Return the (x, y) coordinate for the center point of the cell that contains the specified text.  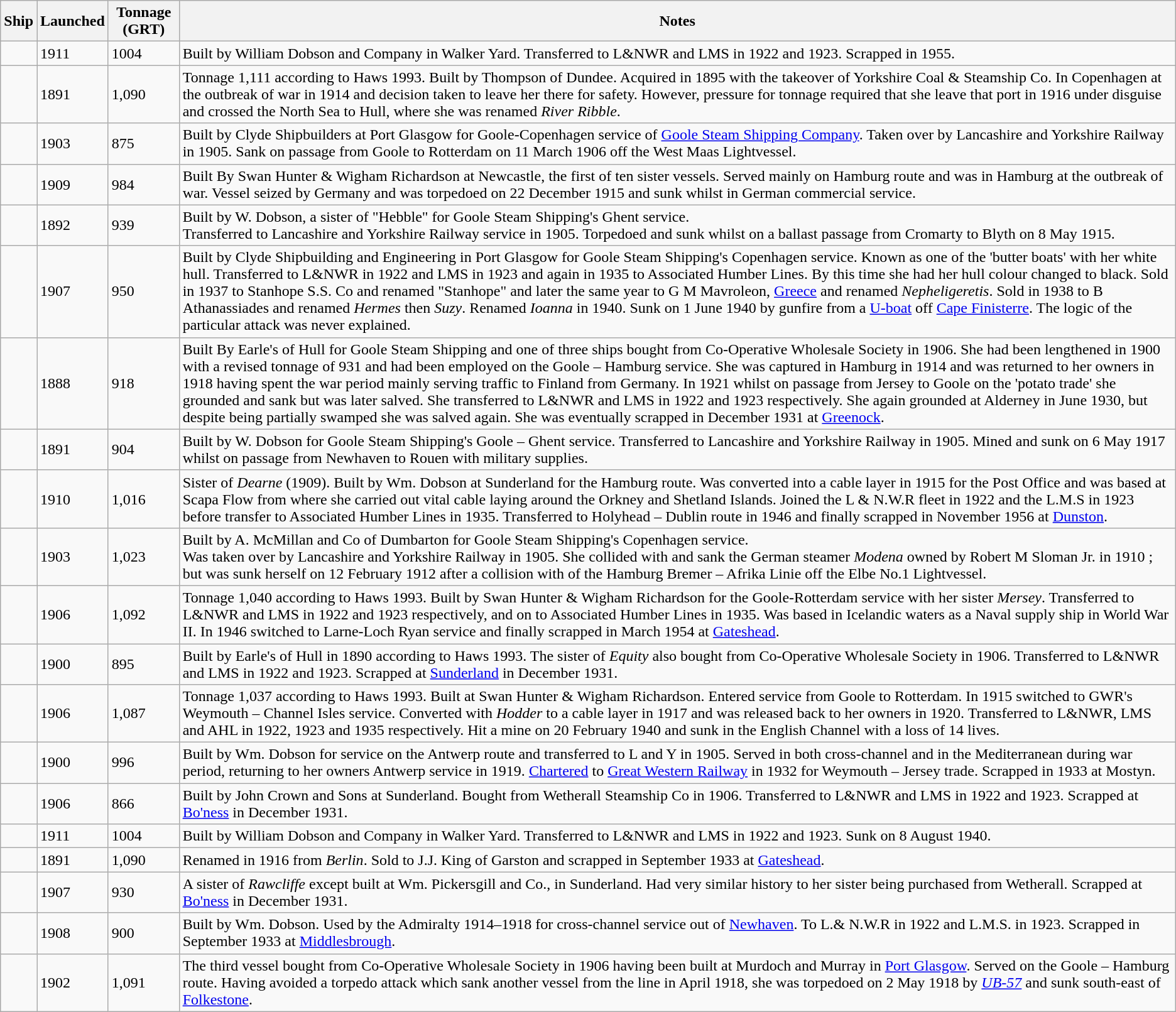
895 (143, 663)
900 (143, 933)
1908 (73, 933)
Tonnage (GRT) (143, 21)
996 (143, 763)
Built by William Dobson and Company in Walker Yard. Transferred to L&NWR and LMS in 1922 and 1923. Scrapped in 1955. (677, 53)
918 (143, 383)
1,091 (143, 982)
1,087 (143, 714)
Launched (73, 21)
1,016 (143, 499)
1,023 (143, 557)
Notes (677, 21)
866 (143, 804)
1892 (73, 225)
875 (143, 143)
1909 (73, 185)
Renamed in 1916 from Berlin. Sold to J.J. King of Garston and scrapped in September 1933 at Gateshead. (677, 860)
950 (143, 291)
1910 (73, 499)
Ship (19, 21)
1888 (73, 383)
930 (143, 892)
Built by William Dobson and Company in Walker Yard. Transferred to L&NWR and LMS in 1922 and 1923. Sunk on 8 August 1940. (677, 836)
939 (143, 225)
984 (143, 185)
1,092 (143, 614)
904 (143, 450)
1902 (73, 982)
